Output the (x, y) coordinate of the center of the cell containing the given text.  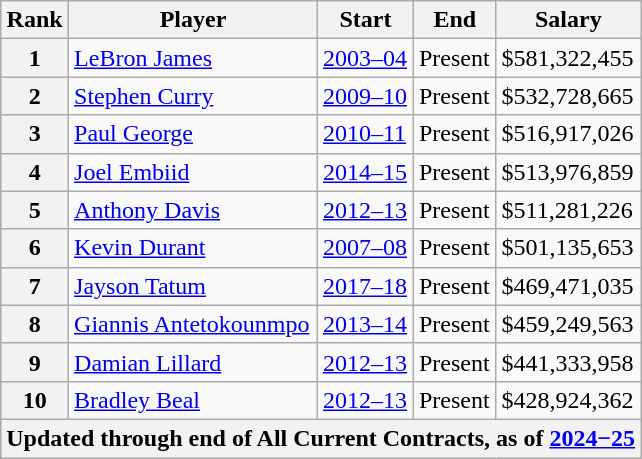
7 (35, 286)
2003–04 (365, 58)
Rank (35, 20)
9 (35, 362)
Paul George (194, 134)
8 (35, 324)
Updated through end of All Current Contracts, as of 2024−25 (321, 438)
5 (35, 210)
$501,135,653 (568, 248)
2017–18 (365, 286)
2014–15 (365, 172)
3 (35, 134)
LeBron James (194, 58)
$516,917,026 (568, 134)
$513,976,859 (568, 172)
$511,281,226 (568, 210)
Salary (568, 20)
Kevin Durant (194, 248)
1 (35, 58)
2 (35, 96)
2010–11 (365, 134)
Stephen Curry (194, 96)
Joel Embiid (194, 172)
4 (35, 172)
2013–14 (365, 324)
$459,249,563 (568, 324)
Bradley Beal (194, 400)
Jayson Tatum (194, 286)
10 (35, 400)
End (454, 20)
$428,924,362 (568, 400)
Player (194, 20)
2009–10 (365, 96)
$532,728,665 (568, 96)
Anthony Davis (194, 210)
Start (365, 20)
$581,322,455 (568, 58)
$441,333,958 (568, 362)
Damian Lillard (194, 362)
Giannis Antetokounmpo (194, 324)
6 (35, 248)
2007–08 (365, 248)
$469,471,035 (568, 286)
